Return (X, Y) of the center of cell containing provided text 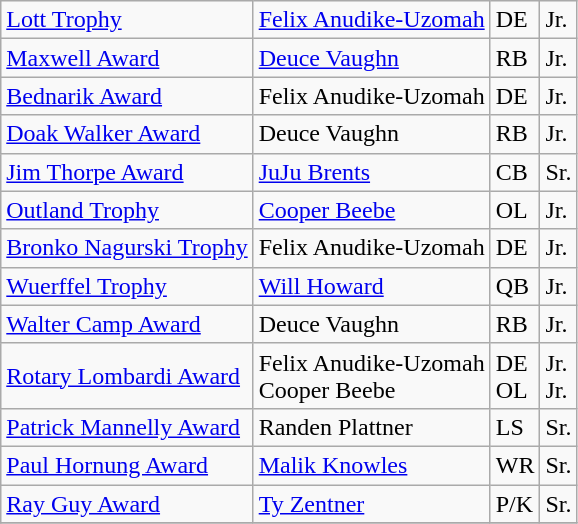
Doak Walker Award (127, 134)
Jr.Jr. (558, 376)
LS (515, 427)
P/K (515, 503)
CB (515, 172)
Ty Zentner (372, 503)
Wuerffel Trophy (127, 286)
OL (515, 210)
Malik Knowles (372, 465)
Bronko Nagurski Trophy (127, 248)
Lott Trophy (127, 20)
Ray Guy Award (127, 503)
Outland Trophy (127, 210)
Randen Plattner (372, 427)
Maxwell Award (127, 58)
Paul Hornung Award (127, 465)
JuJu Brents (372, 172)
Patrick Mannelly Award (127, 427)
Cooper Beebe (372, 210)
WR (515, 465)
Will Howard (372, 286)
Walter Camp Award (127, 324)
Bednarik Award (127, 96)
QB (515, 286)
Jim Thorpe Award (127, 172)
DEOL (515, 376)
Rotary Lombardi Award (127, 376)
Felix Anudike-UzomahCooper Beebe (372, 376)
